Output the [X, Y] coordinate of the center of the cell containing the given text.  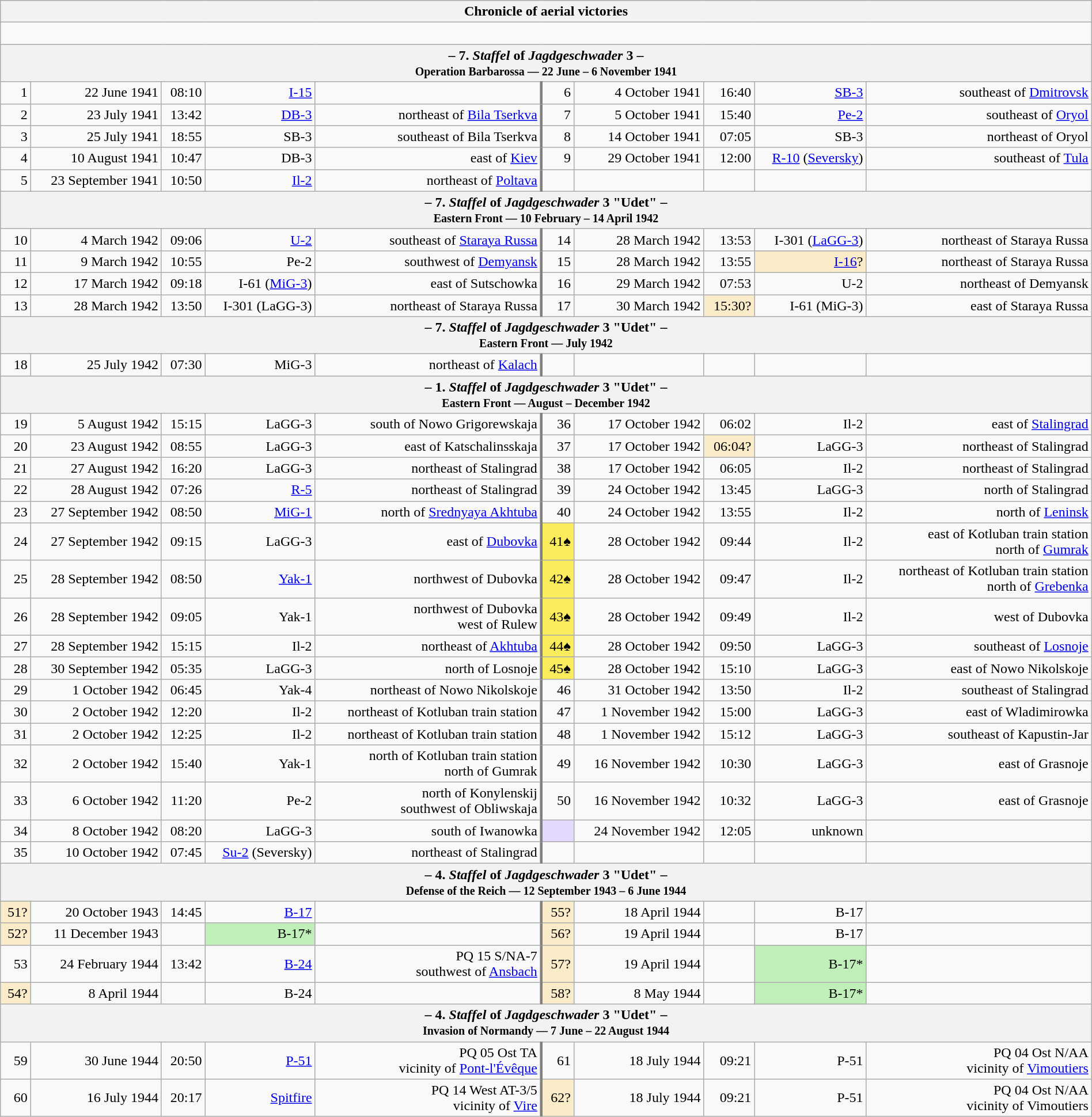
29 [16, 690]
east of Kiev [429, 158]
– 4. Staffel of Jagdgeschwader 3 "Udet" –Invasion of Normandy — 7 June – 22 August 1944 [546, 1023]
20 October 1943 [96, 912]
09:15 [183, 541]
I-15 [260, 93]
PQ 15 S/NA-7southwest of Ansbach [429, 964]
07:45 [183, 853]
06:04? [729, 446]
– 4. Staffel of Jagdgeschwader 3 "Udet" –Defense of the Reich — 12 September 1943 – 6 June 1944 [546, 882]
38 [558, 468]
28 August 1942 [96, 490]
54? [16, 993]
east of Katschalinsskaja [429, 446]
3 [16, 136]
7 [558, 115]
05:35 [183, 668]
east of Wladimirowka [979, 712]
25 [16, 579]
23 August 1942 [96, 446]
16 July 1944 [96, 1097]
53 [16, 964]
09:06 [183, 240]
– 7. Staffel of Jagdgeschwader 3 "Udet" –Eastern Front — 10 February – 14 April 1942 [546, 210]
48 [558, 734]
07:26 [183, 490]
23 July 1941 [96, 115]
east of Staraya Russa [979, 306]
MiG-1 [260, 512]
southeast of Kapustin-Jar [979, 734]
09:44 [729, 541]
northeast of Bila Tserkva [429, 115]
14 [558, 240]
30 March 1942 [639, 306]
41♠ [558, 541]
12:25 [183, 734]
09:18 [183, 283]
1 October 1942 [96, 690]
north of Konylenskij southwest of Obliwskaja [429, 801]
16:40 [729, 93]
07:53 [729, 283]
30 September 1942 [96, 668]
15:00 [729, 712]
unknown [810, 831]
43♠ [558, 616]
46 [558, 690]
62? [558, 1097]
10:55 [183, 261]
24 [16, 541]
southeast of Stalingrad [979, 690]
12:20 [183, 712]
11 [16, 261]
5 August 1942 [96, 424]
18 April 1944 [639, 912]
1 [16, 93]
PQ 05 Ost TAvicinity of Pont-l'Évêque [429, 1061]
north of Stalingrad [979, 490]
49 [558, 763]
20:17 [183, 1097]
12:00 [729, 158]
8 April 1944 [96, 993]
07:05 [729, 136]
southeast of Dmitrovsk [979, 93]
27 August 1942 [96, 468]
34 [16, 831]
10:30 [729, 763]
12:05 [729, 831]
09:50 [729, 646]
36 [558, 424]
45♠ [558, 668]
23 [16, 512]
16 [558, 283]
southeast of Staraya Russa [429, 240]
51? [16, 912]
north of Srednyaya Akhtuba [429, 512]
MiG-3 [260, 365]
18:55 [183, 136]
06:45 [183, 690]
08:20 [183, 831]
10:50 [183, 180]
17 March 1942 [96, 283]
58? [558, 993]
31 October 1942 [639, 690]
47 [558, 712]
– 1. Staffel of Jagdgeschwader 3 "Udet" –Eastern Front — August – December 1942 [546, 395]
09:49 [729, 616]
4 March 1942 [96, 240]
19 [16, 424]
15:10 [729, 668]
27 [16, 646]
25 July 1941 [96, 136]
south of Iwanowka [429, 831]
14:45 [183, 912]
northeast of Oryol [979, 136]
PQ 14 West AT-3/5vicinity of Vire [429, 1097]
61 [558, 1061]
north of Kotluban train station north of Gumrak [429, 763]
R-5 [260, 490]
– 7. Staffel of Jagdgeschwader 3 "Udet" –Eastern Front — July 1942 [546, 335]
31 [16, 734]
east of Nowo Nikolskoje [979, 668]
east of Kotluban train station north of Gumrak [979, 541]
09:47 [729, 579]
northwest of Dubovka [429, 579]
10 [16, 240]
20:50 [183, 1061]
5 [16, 180]
east of Sutschowka [429, 283]
northeast of Akhtuba [429, 646]
4 October 1941 [639, 93]
northeast of Poltava [429, 180]
59 [16, 1061]
08:10 [183, 93]
09:05 [183, 616]
southeast of Tula [979, 158]
28 [16, 668]
16:20 [183, 468]
33 [16, 801]
10 October 1942 [96, 853]
9 March 1942 [96, 261]
4 [16, 158]
southeast of Oryol [979, 115]
Yak-4 [260, 690]
east of Stalingrad [979, 424]
35 [16, 853]
8 [558, 136]
07:30 [183, 365]
60 [16, 1097]
west of Dubovka [979, 616]
11 December 1943 [96, 934]
37 [558, 446]
north of Losnoje [429, 668]
30 [16, 712]
6 [558, 93]
8 October 1942 [96, 831]
29 March 1942 [639, 283]
13:53 [729, 240]
– 7. Staffel of Jagdgeschwader 3 –Operation Barbarossa — 22 June – 6 November 1941 [546, 63]
8 May 1944 [639, 993]
24 February 1944 [96, 964]
northeast of Nowo Nikolskoje [429, 690]
18 [16, 365]
10 August 1941 [96, 158]
northeast of Kalach [429, 365]
southeast of Losnoje [979, 646]
06:05 [729, 468]
R-10 (Seversky) [810, 158]
40 [558, 512]
55? [558, 912]
6 October 1942 [96, 801]
30 June 1944 [96, 1061]
Spitfire [260, 1097]
northeast of Demyansk [979, 283]
13 [16, 306]
10:32 [729, 801]
32 [16, 763]
Chronicle of aerial victories [546, 12]
21 [16, 468]
east of Dubovka [429, 541]
44♠ [558, 646]
57? [558, 964]
9 [558, 158]
14 October 1941 [639, 136]
11:20 [183, 801]
17 [558, 306]
15:12 [729, 734]
22 June 1941 [96, 93]
22 [16, 490]
southwest of Demyansk [429, 261]
2 [16, 115]
29 October 1941 [639, 158]
42♠ [558, 579]
13:45 [729, 490]
20 [16, 446]
06:02 [729, 424]
15:30? [729, 306]
I-16? [810, 261]
15 [558, 261]
39 [558, 490]
5 October 1941 [639, 115]
southeast of Bila Tserkva [429, 136]
25 July 1942 [96, 365]
23 September 1941 [96, 180]
50 [558, 801]
24 November 1942 [639, 831]
08:55 [183, 446]
northeast of Kotluban train station north of Grebenka [979, 579]
10:47 [183, 158]
56? [558, 934]
north of Leninsk [979, 512]
26 [16, 616]
12 [16, 283]
northwest of Dubovkawest of Rulew [429, 616]
Su-2 (Seversky) [260, 853]
south of Nowo Grigorewskaja [429, 424]
52? [16, 934]
